Search for the cell housing the specified text and yield its [X, Y] center coordinate. 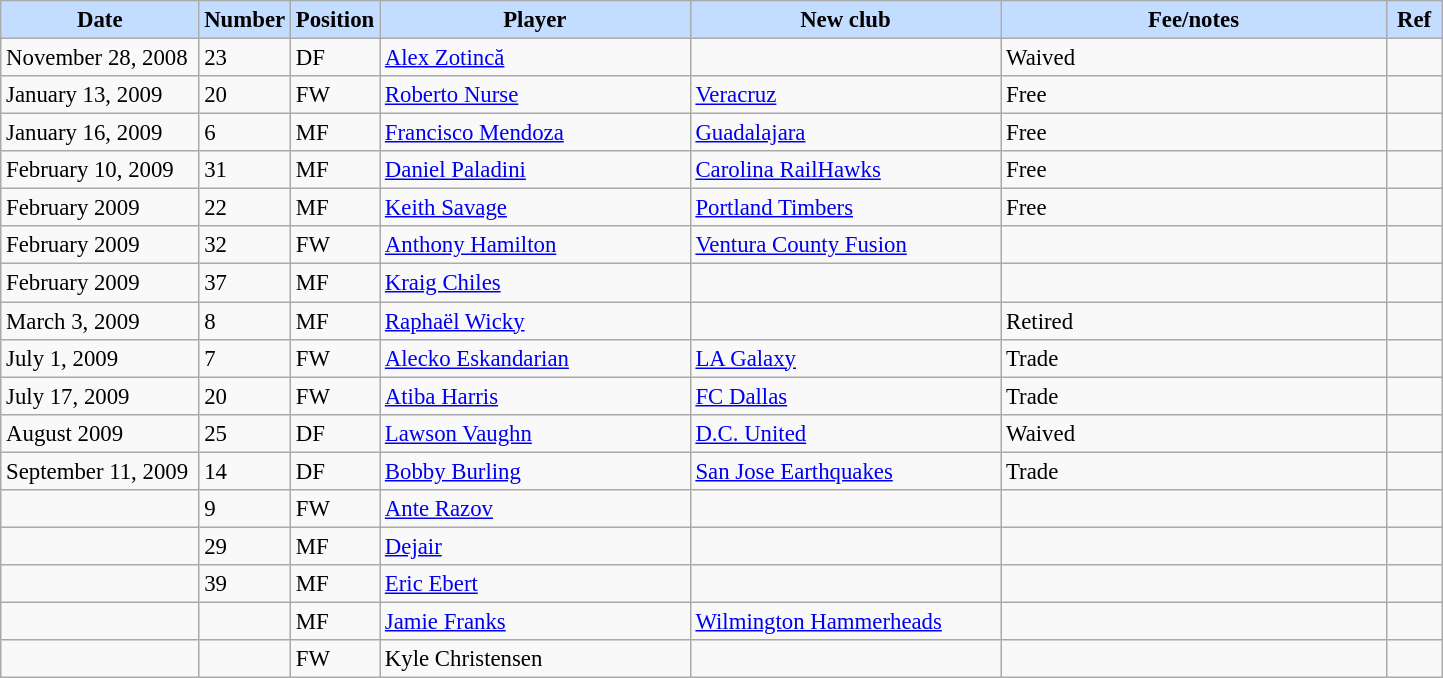
14 [245, 471]
Daniel Paladini [536, 170]
Fee/notes [1194, 20]
Portland Timbers [846, 208]
September 11, 2009 [100, 471]
March 3, 2009 [100, 321]
January 16, 2009 [100, 133]
FC Dallas [846, 396]
39 [245, 584]
Jamie Franks [536, 621]
Ventura County Fusion [846, 245]
Kraig Chiles [536, 283]
Eric Ebert [536, 584]
Carolina RailHawks [846, 170]
Atiba Harris [536, 396]
July 17, 2009 [100, 396]
9 [245, 509]
32 [245, 245]
29 [245, 546]
Alecko Eskandarian [536, 358]
San Jose Earthquakes [846, 471]
6 [245, 133]
July 1, 2009 [100, 358]
Position [334, 20]
Anthony Hamilton [536, 245]
Player [536, 20]
Keith Savage [536, 208]
Ante Razov [536, 509]
Dejair [536, 546]
Date [100, 20]
Raphaël Wicky [536, 321]
22 [245, 208]
Ref [1414, 20]
8 [245, 321]
Roberto Nurse [536, 95]
Kyle Christensen [536, 659]
31 [245, 170]
7 [245, 358]
New club [846, 20]
January 13, 2009 [100, 95]
Alex Zotincă [536, 58]
LA Galaxy [846, 358]
Bobby Burling [536, 471]
Veracruz [846, 95]
37 [245, 283]
Francisco Mendoza [536, 133]
August 2009 [100, 433]
23 [245, 58]
Guadalajara [846, 133]
D.C. United [846, 433]
Number [245, 20]
February 10, 2009 [100, 170]
25 [245, 433]
November 28, 2008 [100, 58]
Lawson Vaughn [536, 433]
Wilmington Hammerheads [846, 621]
Retired [1194, 321]
